From the cell containing the given text, extract its center point as (X, Y) coordinate. 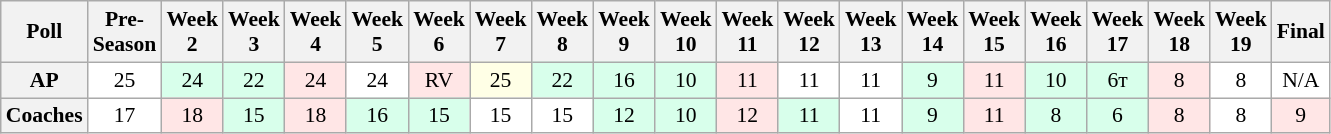
Week5 (377, 32)
RV (439, 80)
Week4 (316, 32)
6т (1118, 80)
Week11 (748, 32)
Pre-Season (125, 32)
Week9 (624, 32)
Week19 (1241, 32)
Week13 (871, 32)
Week16 (1056, 32)
Poll (44, 32)
AP (44, 80)
17 (125, 116)
Week18 (1179, 32)
Week6 (439, 32)
Week12 (809, 32)
Week15 (994, 32)
N/A (1301, 80)
Week8 (562, 32)
Week7 (501, 32)
Coaches (44, 116)
Final (1301, 32)
Week2 (192, 32)
Week17 (1118, 32)
Week10 (686, 32)
Week3 (254, 32)
6 (1118, 116)
Week14 (933, 32)
